Find where the given text appears and provide that cell's center as (x, y) coordinate. 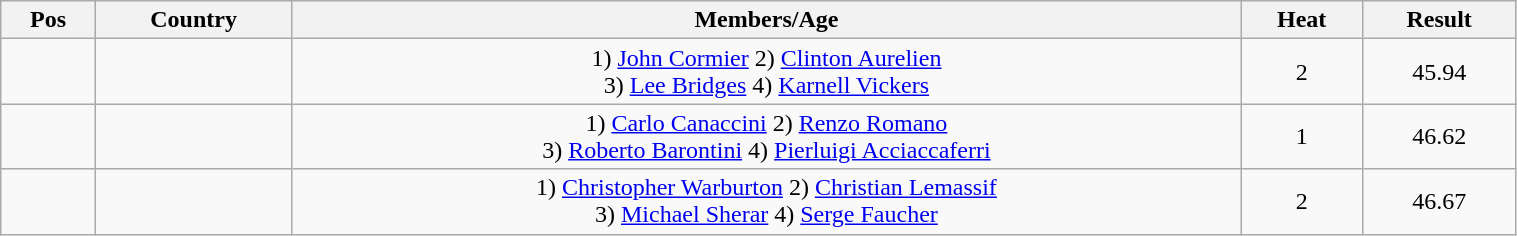
1 (1302, 136)
1) Carlo Canaccini 2) Renzo Romano3) Roberto Barontini 4) Pierluigi Acciaccaferri (766, 136)
Pos (48, 20)
1) Christopher Warburton 2) Christian Lemassif3) Michael Sherar 4) Serge Faucher (766, 202)
1) John Cormier 2) Clinton Aurelien3) Lee Bridges 4) Karnell Vickers (766, 72)
46.62 (1439, 136)
Country (194, 20)
46.67 (1439, 202)
45.94 (1439, 72)
Result (1439, 20)
Heat (1302, 20)
Members/Age (766, 20)
